Extract the [x, y] coordinate from the center of the cell holding the provided text.  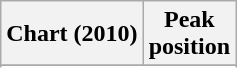
Chart (2010) [72, 34]
Peak position [189, 34]
